Search for the cell housing the specified text and yield its (X, Y) center coordinate. 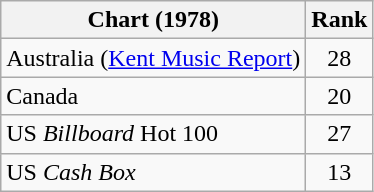
Chart (1978) (154, 20)
28 (340, 58)
20 (340, 96)
US Billboard Hot 100 (154, 134)
Australia (Kent Music Report) (154, 58)
13 (340, 172)
US Cash Box (154, 172)
27 (340, 134)
Rank (340, 20)
Canada (154, 96)
